Extract the [X, Y] coordinate from the center of the cell holding the provided text.  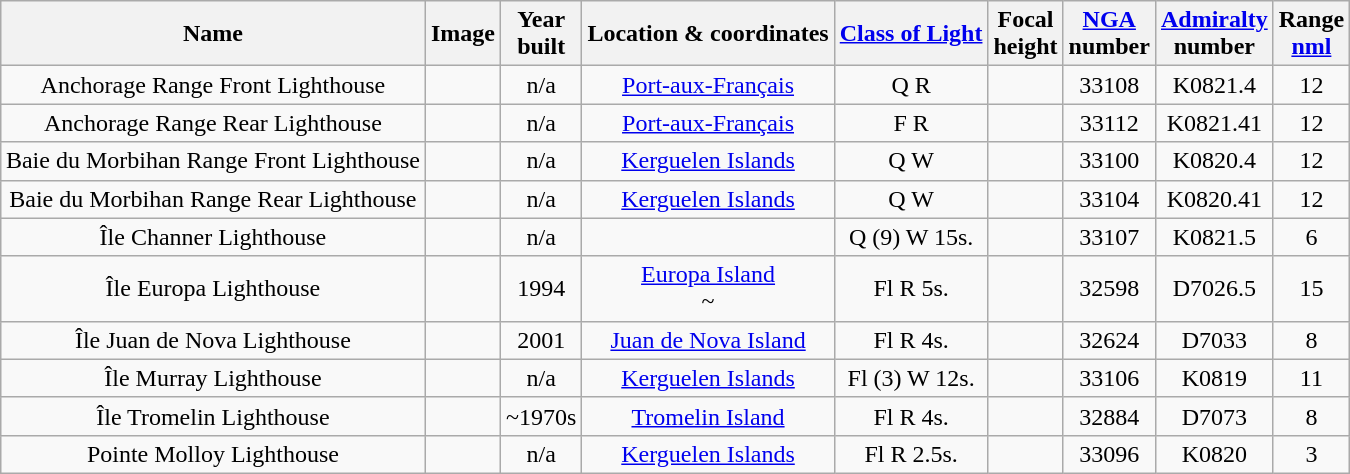
Image [462, 34]
~1970s [540, 416]
11 [1311, 378]
3 [1311, 454]
1994 [540, 288]
Q (9) W 15s. [911, 237]
K0821.4 [1214, 85]
Baie du Morbihan Range Front Lighthouse [212, 161]
D7033 [1214, 340]
Q R [911, 85]
33104 [1109, 199]
33107 [1109, 237]
NGAnumber [1109, 34]
33106 [1109, 378]
Admiraltynumber [1214, 34]
Anchorage Range Rear Lighthouse [212, 123]
Baie du Morbihan Range Rear Lighthouse [212, 199]
Fl R 5s. [911, 288]
33108 [1109, 85]
Class of Light [911, 34]
Anchorage Range Front Lighthouse [212, 85]
33096 [1109, 454]
Fl (3) W 12s. [911, 378]
32884 [1109, 416]
Pointe Molloy Lighthouse [212, 454]
33112 [1109, 123]
K0820.41 [1214, 199]
F R [911, 123]
Île Channer Lighthouse [212, 237]
Juan de Nova Island [708, 340]
D7026.5 [1214, 288]
K0821.5 [1214, 237]
Focalheight [1026, 34]
D7073 [1214, 416]
Location & coordinates [708, 34]
2001 [540, 340]
K0820 [1214, 454]
Île Europa Lighthouse [212, 288]
Fl R 2.5s. [911, 454]
Île Juan de Nova Lighthouse [212, 340]
6 [1311, 237]
Île Tromelin Lighthouse [212, 416]
15 [1311, 288]
Yearbuilt [540, 34]
Île Murray Lighthouse [212, 378]
33100 [1109, 161]
32598 [1109, 288]
K0821.41 [1214, 123]
Name [212, 34]
K0820.4 [1214, 161]
32624 [1109, 340]
Tromelin Island [708, 416]
Europa Island ~ [708, 288]
K0819 [1214, 378]
Rangenml [1311, 34]
